From the cell containing the given text, extract its center point as (x, y) coordinate. 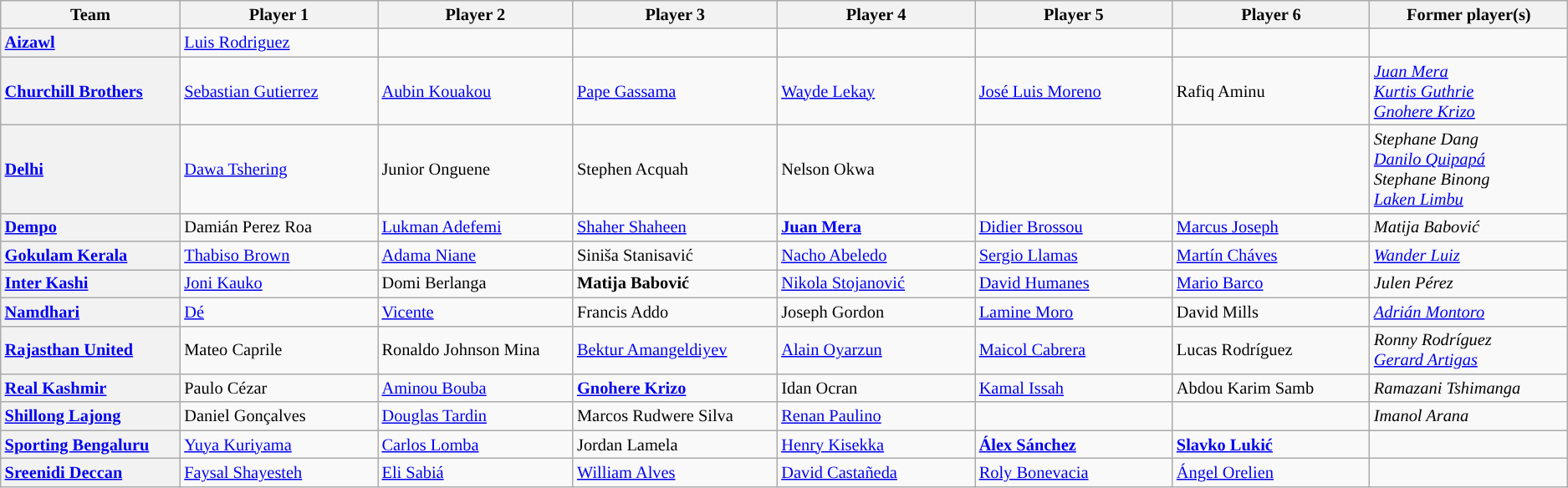
Stephane Dang Danilo Quipapá Stephane Binong Laken Limbu (1468, 169)
Martín Cháves (1271, 256)
Joseph Gordon (876, 312)
Luis Rodriguez (278, 43)
Joni Kauko (278, 283)
Lucas Rodríguez (1271, 350)
Ángel Orelien (1271, 472)
Alain Oyarzun (876, 350)
Sporting Bengaluru (90, 445)
Douglas Tardin (476, 416)
Gnohere Krizo (675, 388)
Idan Ocran (876, 388)
Mateo Caprile (278, 350)
Yuya Kuriyama (278, 445)
Team (90, 14)
Didier Brossou (1074, 227)
Francis Addo (675, 312)
Jordan Lamela (675, 445)
Sergio Llamas (1074, 256)
Julen Pérez (1468, 283)
Álex Sánchez (1074, 445)
Shillong Lajong (90, 416)
Aubin Kouakou (476, 91)
Player 6 (1271, 14)
Player 3 (675, 14)
Domi Berlanga (476, 283)
Former player(s) (1468, 14)
Player 5 (1074, 14)
Juan Mera (876, 227)
Nacho Abeledo (876, 256)
Adrián Montoro (1468, 312)
Imanol Arana (1468, 416)
Vicente (476, 312)
Paulo Cézar (278, 388)
Dempo (90, 227)
Ronny Rodríguez Gerard Artigas (1468, 350)
Marcus Joseph (1271, 227)
Lamine Moro (1074, 312)
Wander Luiz (1468, 256)
Shaher Shaheen (675, 227)
Junior Onguene (476, 169)
Ronaldo Johnson Mina (476, 350)
Juan Mera Kurtis Guthrie Gnohere Krizo (1468, 91)
Dé (278, 312)
David Castañeda (876, 472)
Namdhari (90, 312)
Slavko Lukić (1271, 445)
Delhi (90, 169)
Sreenidi Deccan (90, 472)
Maicol Cabrera (1074, 350)
Damián Perez Roa (278, 227)
Eli Sabiá (476, 472)
Mario Barco (1271, 283)
Rajasthan United (90, 350)
Renan Paulino (876, 416)
Player 1 (278, 14)
Stephen Acquah (675, 169)
Adama Niane (476, 256)
Nikola Stojanović (876, 283)
Inter Kashi (90, 283)
David Humanes (1074, 283)
Daniel Gonçalves (278, 416)
Thabiso Brown (278, 256)
Player 2 (476, 14)
Carlos Lomba (476, 445)
Bektur Amangeldiyev (675, 350)
Siniša Stanisavić (675, 256)
Marcos Rudwere Silva (675, 416)
Sebastian Gutierrez (278, 91)
Aminou Bouba (476, 388)
Lukman Adefemi (476, 227)
Ramazani Tshimanga (1468, 388)
Pape Gassama (675, 91)
Real Kashmir (90, 388)
Aizawl (90, 43)
José Luis Moreno (1074, 91)
Abdou Karim Samb (1271, 388)
David Mills (1271, 312)
Gokulam Kerala (90, 256)
Player 4 (876, 14)
Dawa Tshering (278, 169)
Faysal Shayesteh (278, 472)
Wayde Lekay (876, 91)
Kamal Issah (1074, 388)
William Alves (675, 472)
Henry Kisekka (876, 445)
Churchill Brothers (90, 91)
Nelson Okwa (876, 169)
Roly Bonevacia (1074, 472)
Rafiq Aminu (1271, 91)
